Provide the (X, Y) coordinate of the cell's center where the given text is located.  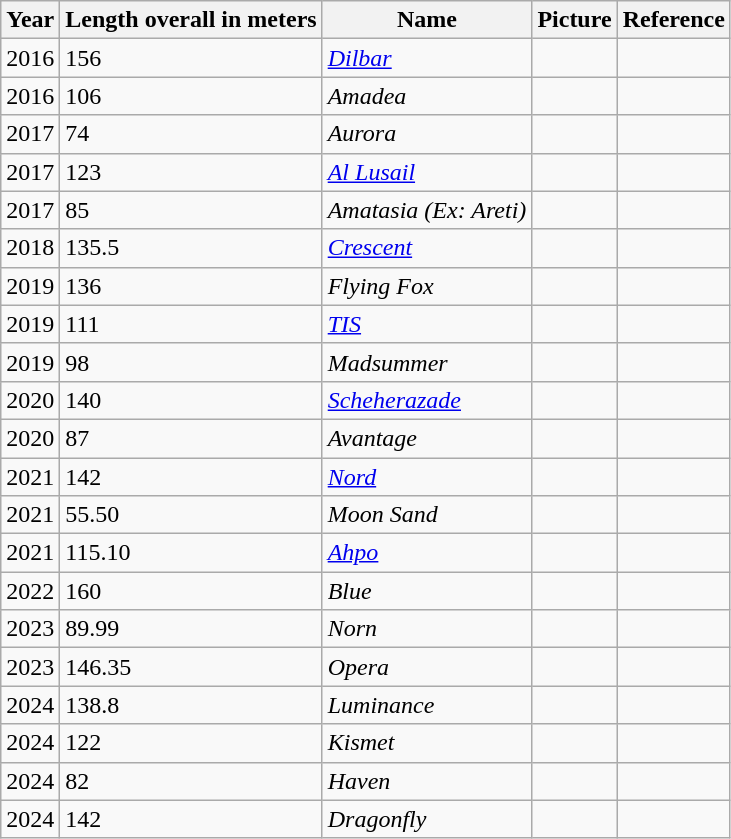
89.99 (191, 629)
82 (191, 781)
136 (191, 286)
Opera (427, 667)
Norn (427, 629)
146.35 (191, 667)
156 (191, 58)
138.8 (191, 705)
Avantage (427, 438)
Al Lusail (427, 172)
Amadea (427, 96)
Madsummer (427, 362)
55.50 (191, 515)
Reference (674, 20)
Length overall in meters (191, 20)
74 (191, 134)
106 (191, 96)
Crescent (427, 248)
115.10 (191, 553)
2018 (30, 248)
98 (191, 362)
87 (191, 438)
Luminance (427, 705)
160 (191, 591)
Amatasia (Ex: Areti) (427, 210)
Nord (427, 477)
Year (30, 20)
Name (427, 20)
TIS (427, 324)
Flying Fox (427, 286)
135.5 (191, 248)
Moon Sand (427, 515)
Haven (427, 781)
Blue (427, 591)
Kismet (427, 743)
Aurora (427, 134)
140 (191, 400)
123 (191, 172)
2022 (30, 591)
111 (191, 324)
Scheherazade (427, 400)
Dragonfly (427, 819)
85 (191, 210)
Dilbar (427, 58)
Ahpo (427, 553)
Picture (574, 20)
122 (191, 743)
